Detect which cell encompasses the target text, then output its (X, Y) center coordinate. 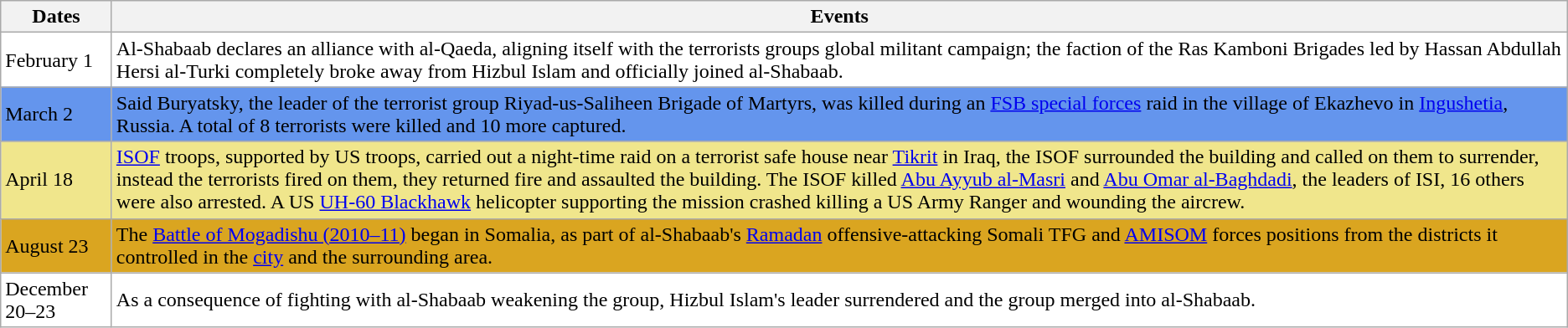
Dates (57, 17)
March 2 (57, 114)
December 20–23 (57, 300)
August 23 (57, 246)
Events (839, 17)
February 1 (57, 60)
As a consequence of fighting with al-Shabaab weakening the group, Hizbul Islam's leader surrendered and the group merged into al-Shabaab. (839, 300)
April 18 (57, 180)
